Determine the (X, Y) coordinate at the center of the cell enclosing the given text.  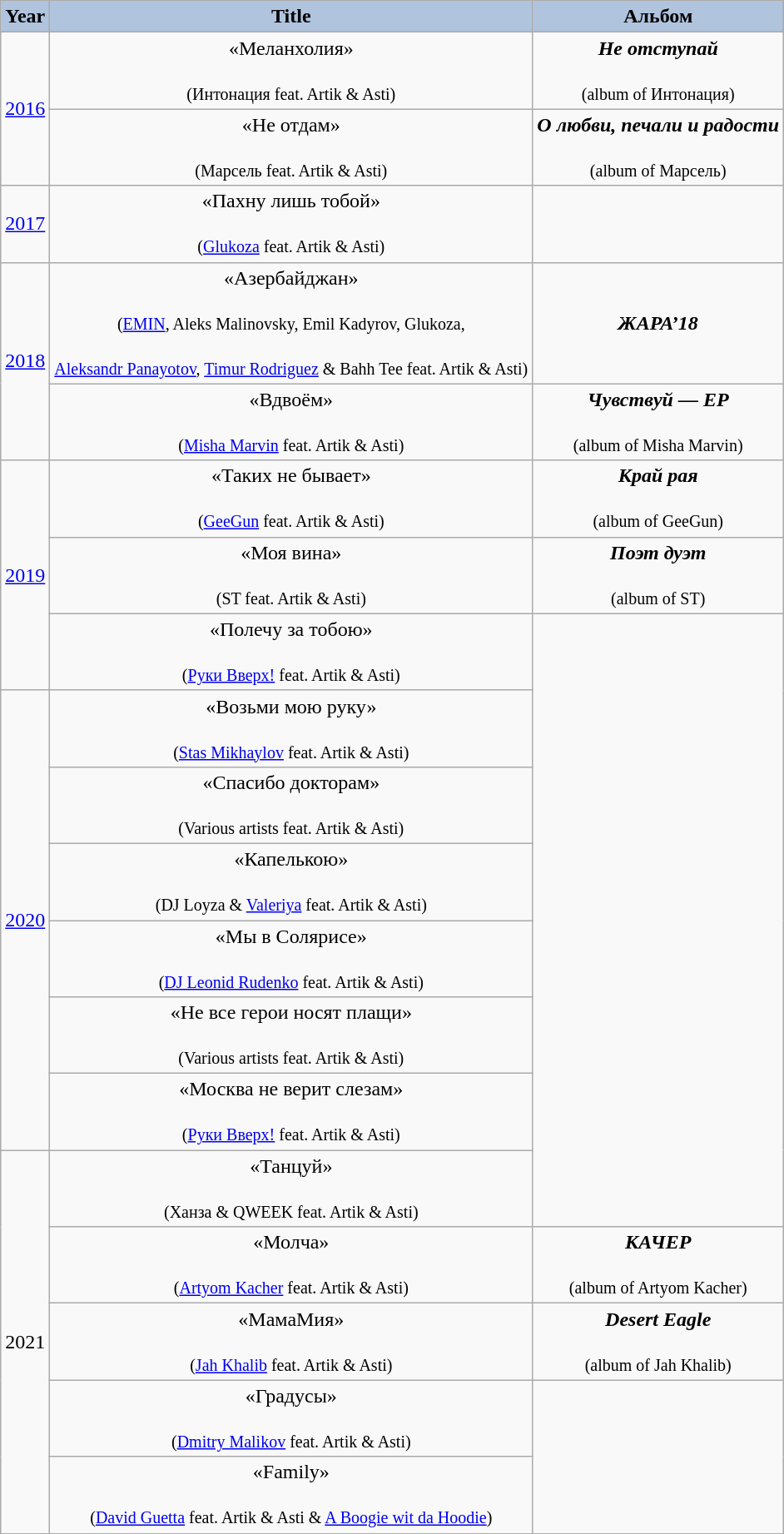
Альбом (658, 17)
«МамаМия» (Jah Khalib feat. Artik & Asti) (291, 1342)
2018 (25, 361)
Край рая(album of GeeGun) (658, 499)
Desert Eagle (album of Jah Khalib) (658, 1342)
ЖАРА’18 (658, 323)
«Молча» (Artyom Kacher feat. Artik & Asti) (291, 1265)
«Не все герои носят плащи» (Various artists feat. Artik & Asti) (291, 1035)
«Танцуй» (Ханза & QWEEK feat. Artik & Asti) (291, 1189)
«Мы в Солярисе» (DJ Leonid Rudenko feat. Artik & Asti) (291, 959)
«Возьми мою руку» (Stas Mikhaylov feat. Artik & Asti) (291, 728)
«Не отдам» (Марсель feat. Artik & Asti) (291, 147)
2020 (25, 920)
«Меланхолия» (Интонация feat. Artik & Asti) (291, 71)
«Градусы» (Dmitry Malikov feat. Artik & Asti) (291, 1418)
2017 (25, 224)
«Пахну лишь тобой» (Glukoza feat. Artik & Asti) (291, 224)
2019 (25, 575)
Не отступай(album of Интонация) (658, 71)
Year (25, 17)
КАЧЕР (album of Artyom Kacher) (658, 1265)
«Капелькою» (DJ Loyza & Valeriya feat. Artik & Asti) (291, 881)
Чувствуй — EP(album of Misha Marvin) (658, 422)
«Family» (David Guetta feat. Artik & Asti & A Boogie wit da Hoodie) (291, 1495)
«Москва не верит слезам» (Руки Вверх! feat. Artik & Asti) (291, 1112)
О любви, печали и радости(album of Марсель) (658, 147)
«Таких не бывает» (GeeGun feat. Artik & Asti) (291, 499)
Title (291, 17)
«Азербайджан» (EMIN, Aleks Malinovsky, Emil Kadyrov, Glukoza, Aleksandr Panayotov, Timur Rodriguez & Bahh Tee feat. Artik & Asti) (291, 323)
«Полечу за тобою» (Руки Вверх! feat. Artik & Asti) (291, 652)
«Вдвоём» (Misha Marvin feat. Artik & Asti) (291, 422)
Поэт дуэт (album of ST) (658, 575)
«Спасибо докторам» (Various artists feat. Artik & Asti) (291, 805)
2021 (25, 1342)
«Моя вина» (ST feat. Artik & Asti) (291, 575)
2016 (25, 109)
